Determine the (x, y) coordinate at the center of the cell enclosing the given text.  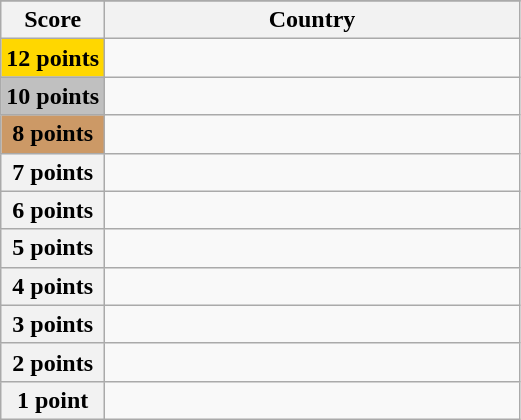
7 points (53, 172)
1 point (53, 400)
4 points (53, 286)
Country (312, 20)
6 points (53, 210)
12 points (53, 58)
10 points (53, 96)
8 points (53, 134)
2 points (53, 362)
5 points (53, 248)
3 points (53, 324)
Score (53, 20)
